Output the (X, Y) coordinate of the center of the cell containing the given text.  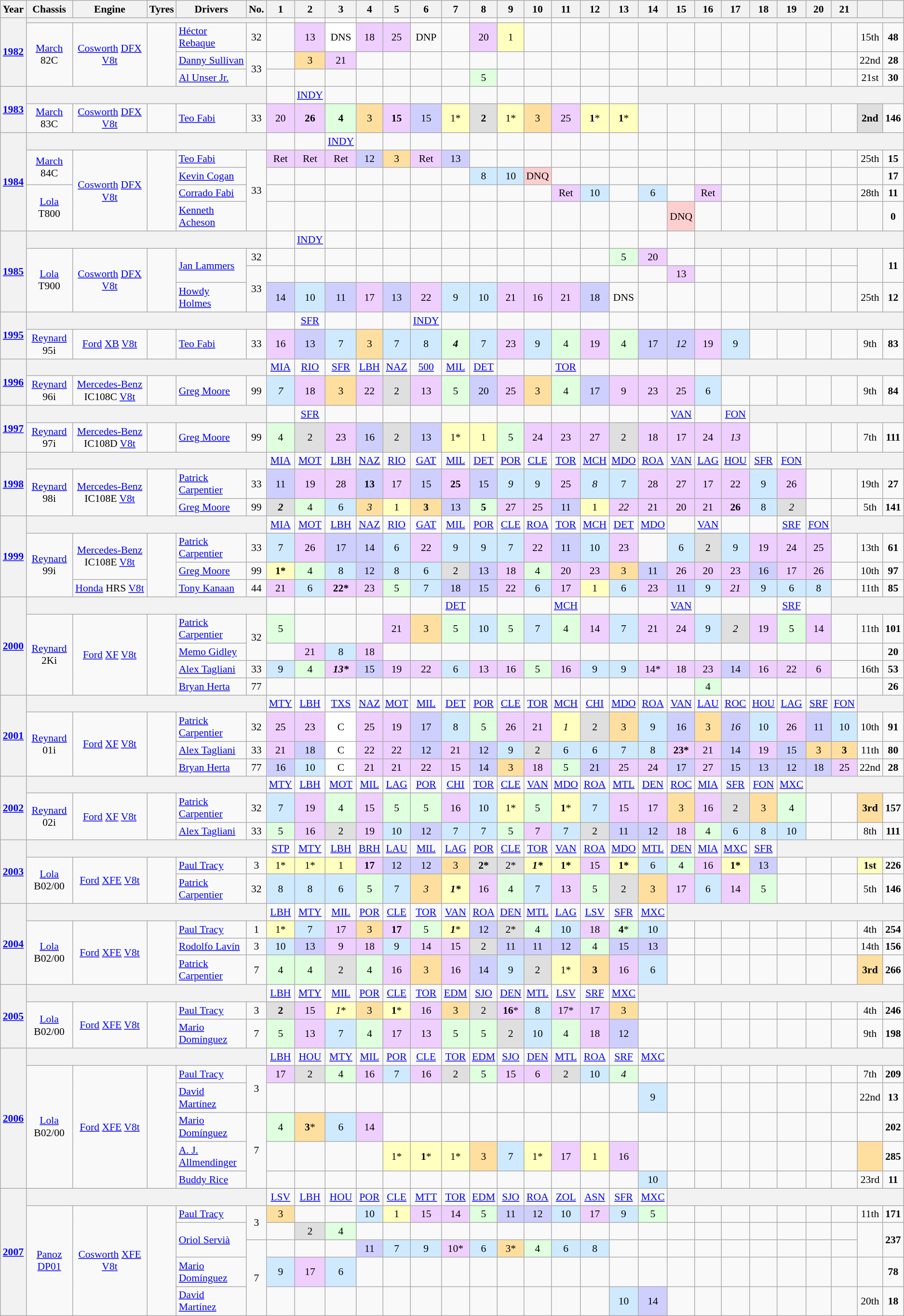
STP (281, 848)
Reynard 98i (49, 493)
Lola T900 (49, 280)
19th (870, 484)
2007 (13, 1252)
Honda HRS V8t (110, 589)
A. J. Allmendinger (211, 1157)
61 (893, 548)
Tyres (162, 9)
237 (893, 1240)
March 84C (49, 168)
ZOL (566, 1197)
157 (893, 808)
1983 (13, 110)
Drivers (211, 9)
Year (13, 9)
8th (870, 832)
0 (893, 217)
1997 (13, 429)
ASN (595, 1197)
17* (566, 1010)
Mercedes-Benz IC108C V8t (110, 390)
101 (893, 629)
171 (893, 1214)
1995 (13, 336)
83 (893, 344)
14* (653, 670)
14th (870, 947)
48 (893, 38)
156 (893, 947)
2004 (13, 944)
16* (511, 1010)
Tony Kanaan (211, 589)
91 (893, 727)
Danny Sullivan (211, 61)
4* (624, 929)
Engine (110, 9)
1982 (13, 52)
2006 (13, 1118)
Panoz DP01 (49, 1261)
20th (870, 1302)
Reynard 95i (49, 344)
Oriol Servià (211, 1240)
198 (893, 1034)
84 (893, 390)
Reynard 97i (49, 438)
202 (893, 1127)
Buddy Rice (211, 1180)
Kevin Cogan (211, 176)
Reynard 96i (49, 390)
Al Unser Jr. (211, 78)
Howdy Holmes (211, 298)
Rodolfo Lavín (211, 947)
Jan Lammers (211, 265)
44 (256, 589)
Reynard 99i (49, 565)
TXS (341, 704)
28th (870, 193)
2002 (13, 808)
March 82C (49, 54)
2000 (13, 646)
Chassis (49, 9)
Lola T800 (49, 208)
Cosworth XFE V8t (110, 1261)
MTT (426, 1197)
53 (893, 670)
15th (870, 38)
285 (893, 1157)
DNP (426, 38)
78 (893, 1272)
23rd (870, 1180)
1996 (13, 382)
209 (893, 1074)
85 (893, 589)
Corrado Fabi (211, 193)
No. (256, 9)
1998 (13, 484)
10* (456, 1249)
BRH (369, 848)
1985 (13, 272)
80 (893, 751)
2001 (13, 736)
2003 (13, 872)
22* (341, 589)
21st (870, 78)
16th (870, 670)
Mercedes-Benz IC108D V8t (110, 438)
1984 (13, 182)
Memo Gidley (211, 652)
226 (893, 866)
500 (426, 367)
97 (893, 571)
2005 (13, 1017)
Reynard 2Ki (49, 655)
254 (893, 929)
141 (893, 508)
Reynard 02i (49, 817)
March 83C (49, 119)
246 (893, 1010)
266 (893, 970)
Ford XB V8t (110, 344)
30 (893, 78)
2nd (870, 119)
1st (870, 866)
1999 (13, 556)
Reynard 01i (49, 744)
23* (681, 751)
13th (870, 548)
Kenneth Acheson (211, 217)
Héctor Rebaque (211, 38)
13* (341, 670)
